Find where the given text appears and provide that cell's center as (x, y) coordinate. 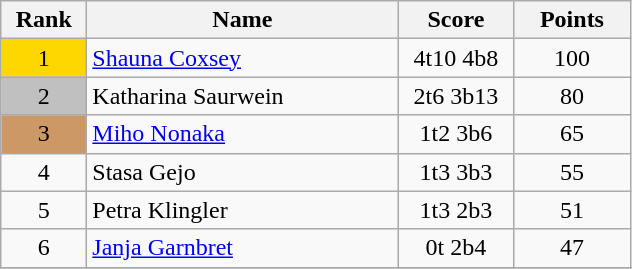
4t10 4b8 (456, 58)
2t6 3b13 (456, 96)
2 (44, 96)
Score (456, 20)
100 (572, 58)
Shauna Coxsey (242, 58)
Miho Nonaka (242, 134)
1t3 3b3 (456, 172)
47 (572, 248)
1 (44, 58)
6 (44, 248)
Janja Garnbret (242, 248)
5 (44, 210)
1t3 2b3 (456, 210)
0t 2b4 (456, 248)
Rank (44, 20)
Points (572, 20)
51 (572, 210)
1t2 3b6 (456, 134)
Name (242, 20)
Stasa Gejo (242, 172)
Katharina Saurwein (242, 96)
Petra Klingler (242, 210)
80 (572, 96)
3 (44, 134)
65 (572, 134)
55 (572, 172)
4 (44, 172)
